Output the [X, Y] coordinate of the center of the cell containing the given text.  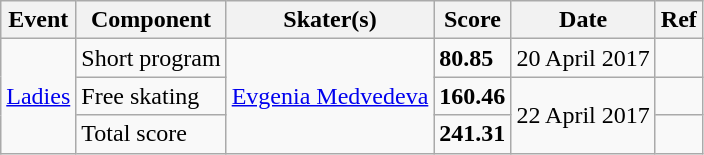
Component [151, 20]
22 April 2017 [583, 115]
Free skating [151, 96]
Short program [151, 58]
Evgenia Medvedeva [330, 96]
160.46 [472, 96]
Event [38, 20]
Date [583, 20]
Ladies [38, 96]
Score [472, 20]
241.31 [472, 134]
Skater(s) [330, 20]
20 April 2017 [583, 58]
Ref [678, 20]
80.85 [472, 58]
Total score [151, 134]
